Output the [X, Y] coordinate of the center of the cell containing the given text.  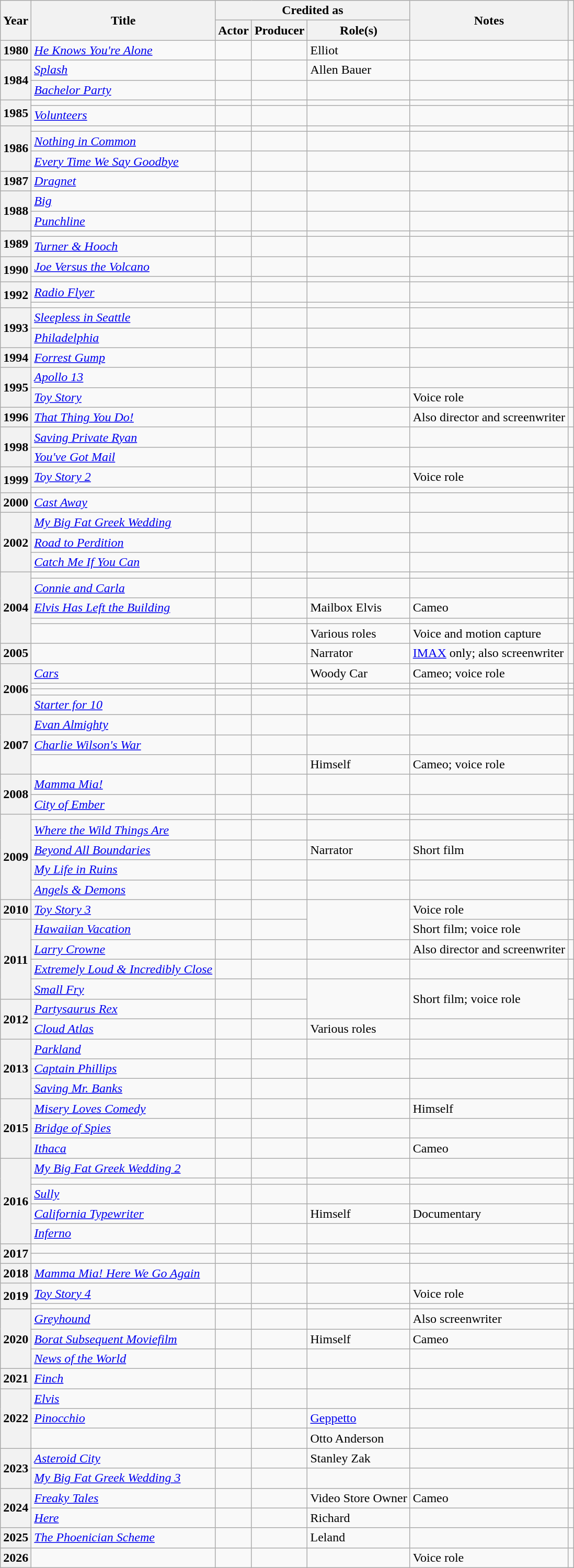
2013 [16, 1069]
Saving Private Ryan [123, 437]
Ithaca [123, 1148]
Stanley Zak [359, 1458]
1999 [16, 480]
2018 [16, 1273]
Big [123, 201]
1988 [16, 211]
Cloud Atlas [123, 1029]
1992 [16, 295]
Catch Me If You Can [123, 562]
2020 [16, 1339]
Actor [234, 30]
Radio Flyer [123, 292]
Extremely Loud & Incredibly Close [123, 969]
Inferno [123, 1233]
1986 [16, 148]
Hawaiian Vacation [123, 929]
Larry Crowne [123, 949]
Parkland [123, 1049]
Freaky Tales [123, 1498]
Mamma Mia! [123, 785]
Credited as [313, 10]
Allen Bauer [359, 70]
Short film [489, 850]
Where the Wild Things Are [123, 830]
Joe Versus the Volcano [123, 267]
2012 [16, 1019]
Richard [359, 1518]
Toy Story 4 [123, 1293]
2017 [16, 1253]
1980 [16, 50]
2024 [16, 1508]
Elvis Has Left the Building [123, 608]
Cars [123, 673]
City of Ember [123, 804]
Mamma Mia! Here We Go Again [123, 1273]
Forrest Gump [123, 358]
Connie and Carla [123, 588]
Mailbox Elvis [359, 608]
Year [16, 20]
Video Store Owner [359, 1498]
Toy Story [123, 397]
1984 [16, 80]
1994 [16, 358]
Documentary [489, 1214]
Producer [279, 30]
Also screenwriter [489, 1319]
Charlie Wilson's War [123, 745]
That Thing You Do! [123, 417]
My Big Fat Greek Wedding [123, 523]
2004 [16, 608]
Asteroid City [123, 1458]
Voice and motion capture [489, 633]
Evan Almighty [123, 724]
2022 [16, 1419]
Splash [123, 70]
Here [123, 1518]
My Big Fat Greek Wedding 3 [123, 1478]
2007 [16, 744]
1989 [16, 244]
2000 [16, 503]
2025 [16, 1538]
2016 [16, 1201]
Greyhound [123, 1319]
My Life in Ruins [123, 870]
2023 [16, 1468]
Sleepless in Seattle [123, 318]
Turner & Hooch [123, 247]
1985 [16, 113]
Volunteers [123, 116]
2021 [16, 1379]
Punchline [123, 221]
You've Got Mail [123, 457]
Notes [489, 20]
2009 [16, 857]
Road to Perdition [123, 543]
Dragnet [123, 181]
Woody Car [359, 673]
2010 [16, 909]
1996 [16, 417]
Starter for 10 [123, 705]
2002 [16, 543]
Philadelphia [123, 338]
1987 [16, 181]
Otto Anderson [359, 1438]
IMAX only; also screenwriter [489, 653]
My Big Fat Greek Wedding 2 [123, 1168]
Leland [359, 1538]
2019 [16, 1296]
2015 [16, 1128]
Role(s) [359, 30]
Bachelor Party [123, 90]
The Phoenician Scheme [123, 1538]
1998 [16, 447]
He Knows You're Alone [123, 50]
Finch [123, 1379]
Toy Story 2 [123, 477]
2011 [16, 959]
2006 [16, 689]
Captain Phillips [123, 1069]
1995 [16, 387]
Borat Subsequent Moviefilm [123, 1339]
Beyond All Boundaries [123, 850]
Angels & Demons [123, 890]
Title [123, 20]
Elliot [359, 50]
Bridge of Spies [123, 1128]
1993 [16, 328]
Apollo 13 [123, 377]
1990 [16, 270]
Saving Mr. Banks [123, 1089]
Pinocchio [123, 1419]
Nothing in Common [123, 141]
News of the World [123, 1359]
Small Fry [123, 989]
2008 [16, 794]
2005 [16, 653]
2026 [16, 1558]
Cast Away [123, 503]
Sully [123, 1194]
Elvis [123, 1399]
Misery Loves Comedy [123, 1109]
Every Time We Say Goodbye [123, 161]
Geppetto [359, 1419]
California Typewriter [123, 1214]
Partysaurus Rex [123, 1009]
Toy Story 3 [123, 909]
